Scan for the cell matching the given text and deliver its [X, Y] coordinate at center. 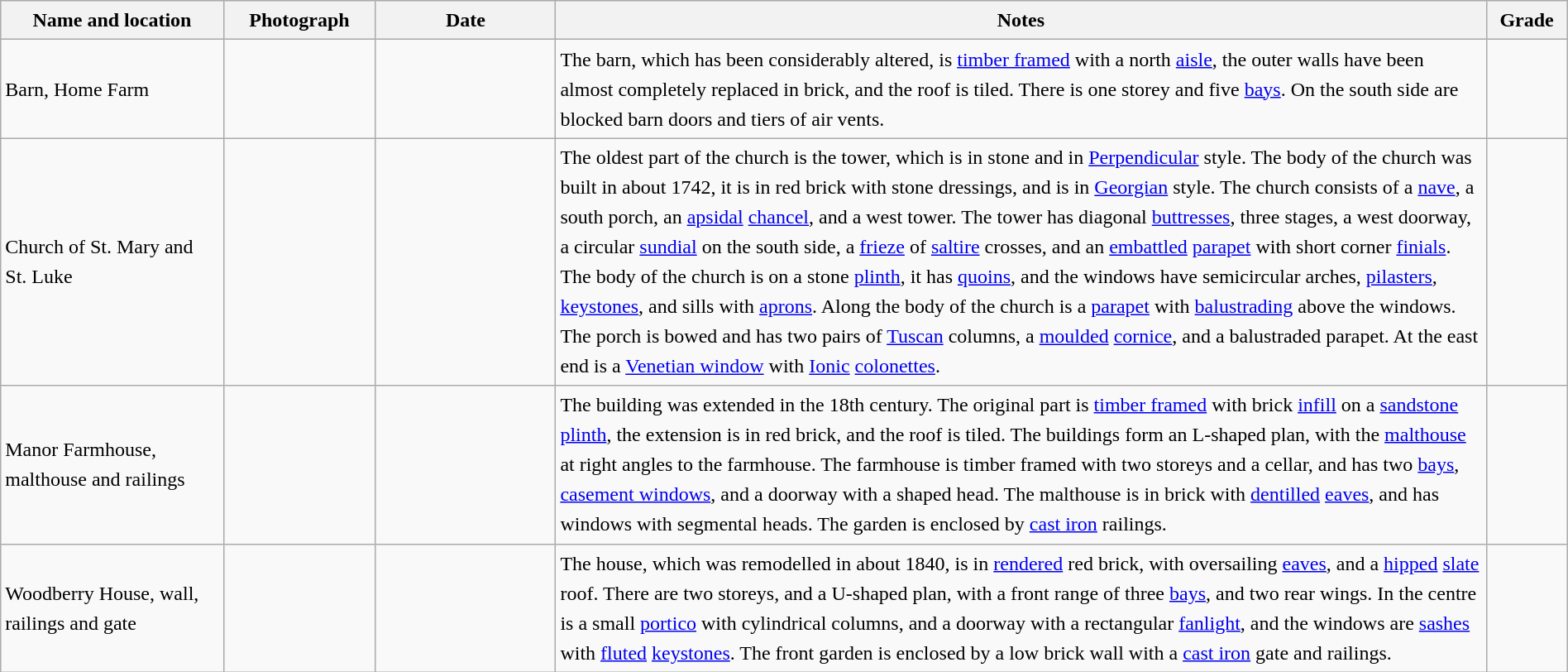
Church of St. Mary and St. Luke [112, 262]
Date [466, 20]
Notes [1021, 20]
Woodberry House, wall, railings and gate [112, 607]
Name and location [112, 20]
Manor Farmhouse, malthouse and railings [112, 465]
Barn, Home Farm [112, 89]
Grade [1527, 20]
Photograph [299, 20]
